Detect which cell encompasses the target text, then output its [X, Y] center coordinate. 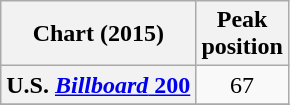
Peakposition [242, 34]
U.S. Billboard 200 [98, 85]
Chart (2015) [98, 34]
67 [242, 85]
